Extract the (X, Y) coordinate from the center of the cell holding the provided text.  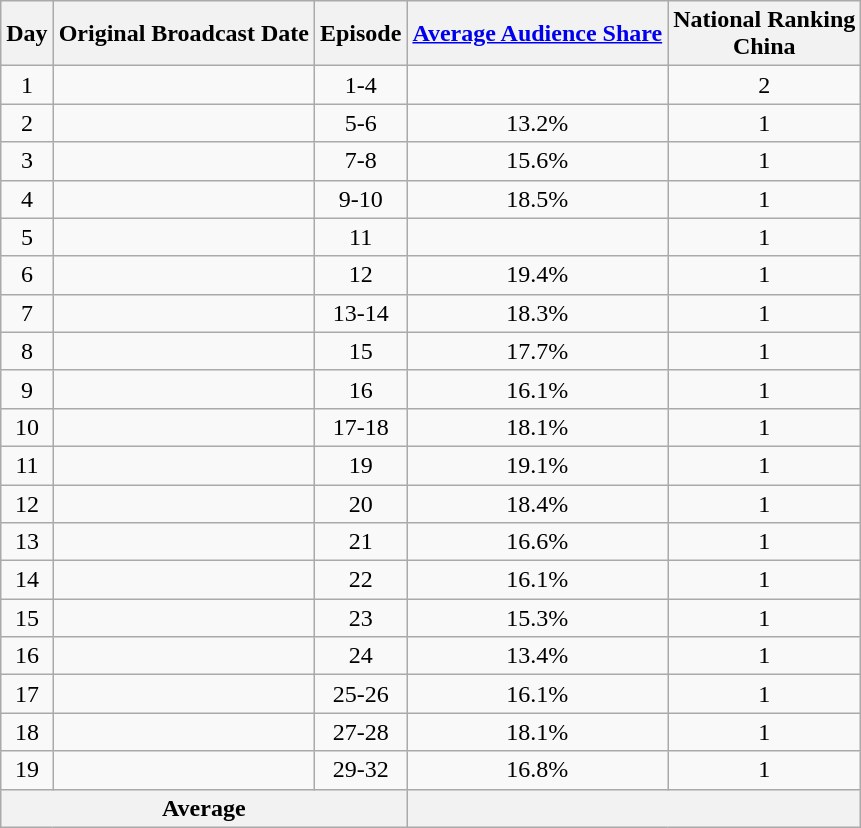
National RankingChina (764, 34)
9-10 (360, 199)
24 (360, 656)
19.4% (538, 275)
Average Audience Share (538, 34)
3 (27, 161)
17-18 (360, 427)
16.6% (538, 542)
1-4 (360, 85)
15.3% (538, 618)
25-26 (360, 694)
15.6% (538, 161)
21 (360, 542)
6 (27, 275)
18 (27, 732)
7 (27, 313)
8 (27, 351)
17.7% (538, 351)
7-8 (360, 161)
Episode (360, 34)
14 (27, 580)
13-14 (360, 313)
13.2% (538, 123)
27-28 (360, 732)
22 (360, 580)
9 (27, 389)
13 (27, 542)
16.8% (538, 770)
23 (360, 618)
18.3% (538, 313)
13.4% (538, 656)
Average (204, 808)
20 (360, 503)
Day (27, 34)
5 (27, 237)
18.4% (538, 503)
17 (27, 694)
18.5% (538, 199)
10 (27, 427)
5-6 (360, 123)
19.1% (538, 465)
Original Broadcast Date (184, 34)
4 (27, 199)
29-32 (360, 770)
